Scan for the cell matching the given text and deliver its (X, Y) coordinate at center. 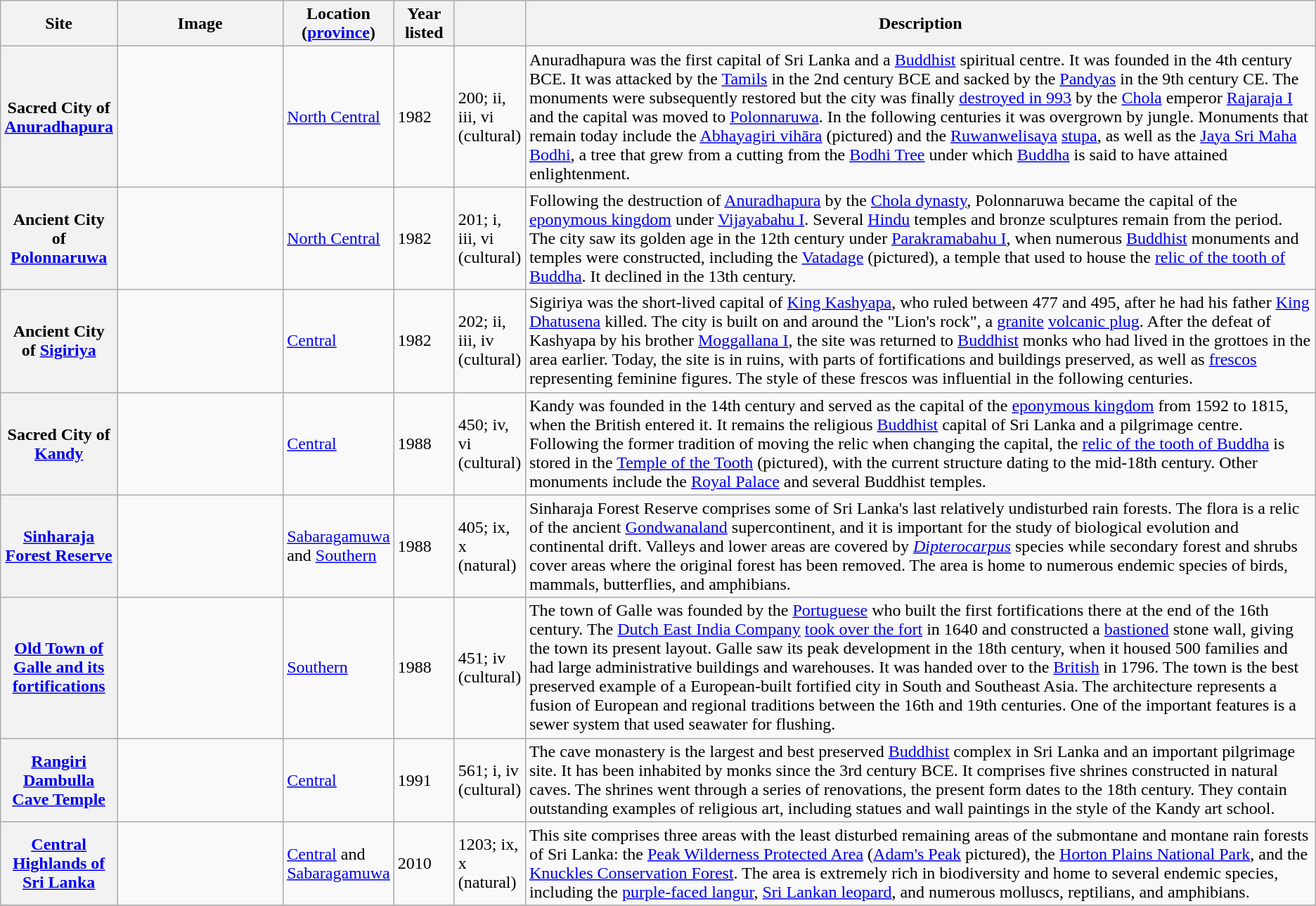
200; ii, iii, vi (cultural) (489, 117)
2010 (424, 863)
Ancient City of Polonnaruwa (59, 238)
Sacred City of Kandy (59, 444)
Sacred City of Anuradhapura (59, 117)
561; i, iv (cultural) (489, 780)
Location (province) (339, 24)
Southern (339, 668)
1991 (424, 780)
Sinharaja Forest Reserve (59, 546)
Old Town of Galle and its fortifications (59, 668)
Site (59, 24)
Ancient City of Sigiriya (59, 341)
Central and Sabaragamuwa (339, 863)
405; ix, x (natural) (489, 546)
Description (920, 24)
Image (200, 24)
202; ii, iii, iv (cultural) (489, 341)
Central Highlands of Sri Lanka (59, 863)
201; i, iii, vi (cultural) (489, 238)
451; iv (cultural) (489, 668)
Sabaragamuwa and Southern (339, 546)
Rangiri Dambulla Cave Temple (59, 780)
Year listed (424, 24)
1203; ix, x (natural) (489, 863)
450; iv, vi (cultural) (489, 444)
